Determine the [x, y] coordinate at the center of the cell enclosing the given text.  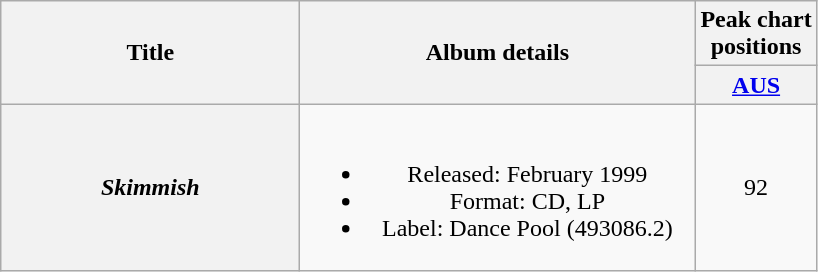
Title [150, 52]
Skimmish [150, 188]
92 [756, 188]
Album details [498, 52]
Peak chartpositions [756, 34]
Released: February 1999Format: CD, LPLabel: Dance Pool (493086.2) [498, 188]
AUS [756, 85]
